Capture the cell that displays the provided text and extract its (x, y) central coordinate. 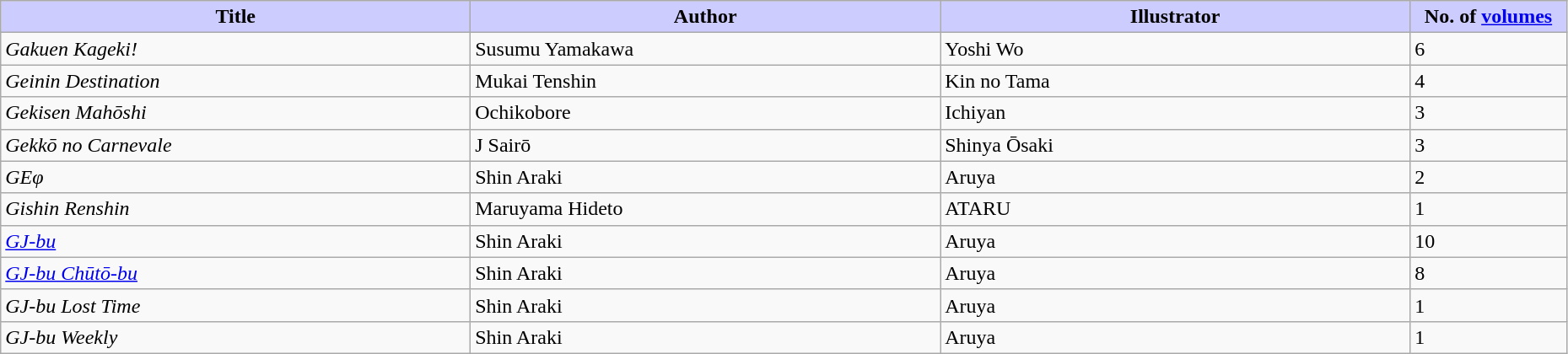
Susumu Yamakawa (705, 49)
Gakuen Kageki! (236, 49)
GJ-bu Lost Time (236, 305)
Yoshi Wo (1176, 49)
Ichiyan (1176, 113)
Maruyama Hideto (705, 209)
Kin no Tama (1176, 81)
4 (1489, 81)
GEφ (236, 177)
Geinin Destination (236, 81)
Gishin Renshin (236, 209)
ATARU (1176, 209)
6 (1489, 49)
2 (1489, 177)
Mukai Tenshin (705, 81)
Title (236, 17)
GJ-bu Chūtō-bu (236, 273)
No. of volumes (1489, 17)
J Sairō (705, 145)
Author (705, 17)
Illustrator (1176, 17)
8 (1489, 273)
Gekkō no Carnevale (236, 145)
Shinya Ōsaki (1176, 145)
GJ-bu Weekly (236, 337)
Gekisen Mahōshi (236, 113)
GJ-bu (236, 241)
10 (1489, 241)
Ochikobore (705, 113)
